Extract the [x, y] coordinate from the center of the cell holding the provided text.  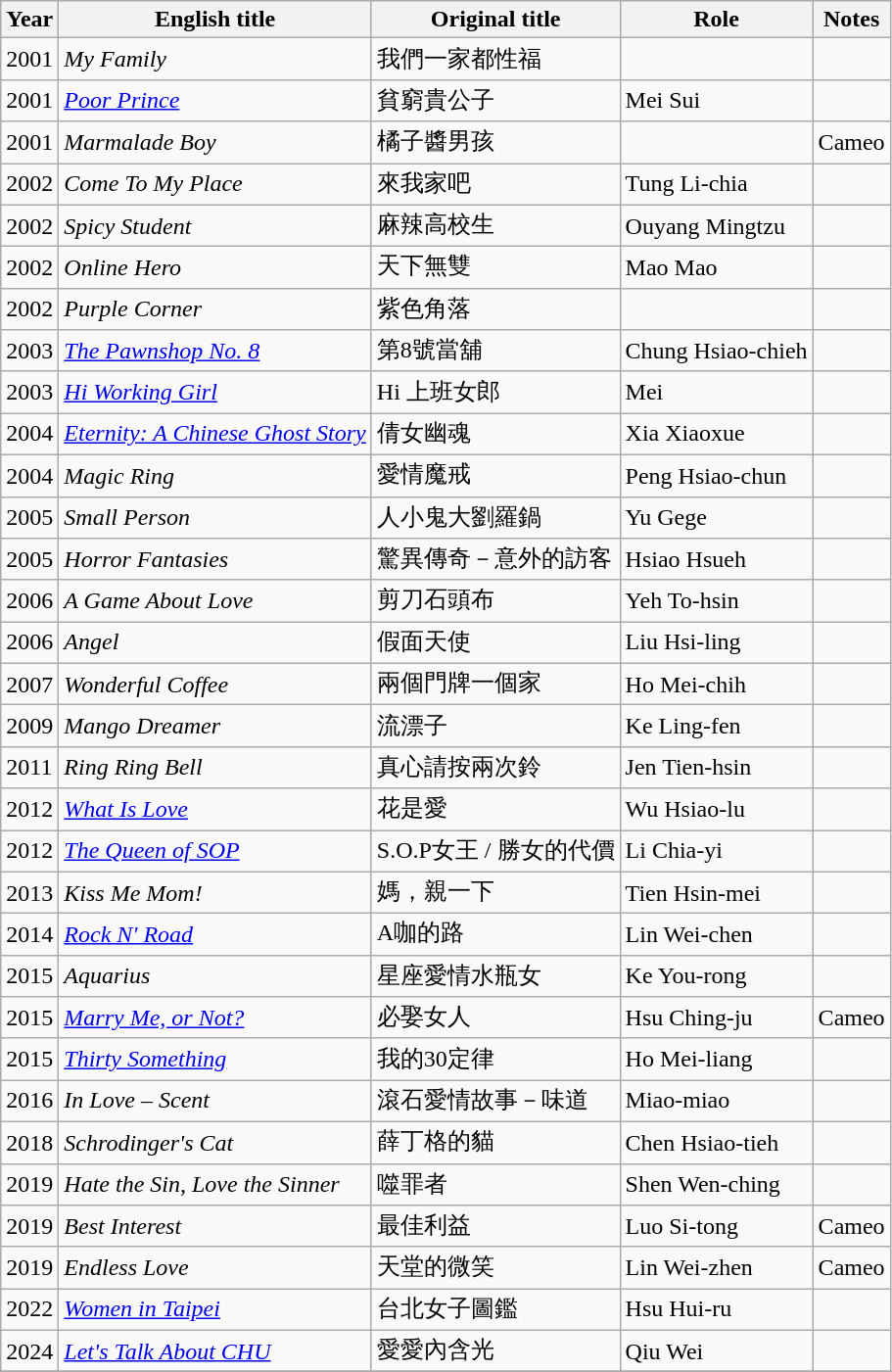
2013 [29, 893]
The Queen of SOP [215, 852]
天下無雙 [495, 268]
我們一家都性福 [495, 59]
2011 [29, 768]
假面天使 [495, 642]
Thirty Something [215, 1060]
A咖的路 [495, 934]
Magic Ring [215, 476]
媽，親一下 [495, 893]
Ring Ring Bell [215, 768]
Role [717, 20]
My Family [215, 59]
The Pawnshop No. 8 [215, 351]
Come To My Place [215, 184]
Miao-miao [717, 1101]
貧窮貴公子 [495, 100]
Schrodinger's Cat [215, 1142]
Lin Wei-zhen [717, 1267]
Luo Si-tong [717, 1226]
2016 [29, 1101]
驚異傳奇－意外的訪客 [495, 560]
Year [29, 20]
Kiss Me Mom! [215, 893]
我的30定律 [495, 1060]
Shen Wen-ching [717, 1185]
天堂的微笑 [495, 1267]
2018 [29, 1142]
Jen Tien-hsin [717, 768]
最佳利益 [495, 1226]
Ke Ling-fen [717, 727]
Mango Dreamer [215, 727]
Poor Prince [215, 100]
Mao Mao [717, 268]
Tung Li-chia [717, 184]
花是愛 [495, 809]
Online Hero [215, 268]
Chen Hsiao-tieh [717, 1142]
Aquarius [215, 975]
星座愛情水瓶女 [495, 975]
剪刀石頭布 [495, 601]
2007 [29, 684]
Ke You-rong [717, 975]
Ouyang Mingtzu [717, 225]
Liu Hsi-ling [717, 642]
Ho Mei-chih [717, 684]
2024 [29, 1351]
A Game About Love [215, 601]
Wonderful Coffee [215, 684]
橘子醬男孩 [495, 143]
台北女子圖鑑 [495, 1310]
Hsu Ching-ju [717, 1018]
滾石愛情故事－味道 [495, 1101]
兩個門牌一個家 [495, 684]
Eternity: A Chinese Ghost Story [215, 435]
Hsiao Hsueh [717, 560]
Endless Love [215, 1267]
流漂子 [495, 727]
Hi Working Girl [215, 392]
Angel [215, 642]
Li Chia-yi [717, 852]
倩女幽魂 [495, 435]
Qiu Wei [717, 1351]
Spicy Student [215, 225]
S.O.P女王 / 勝女的代價 [495, 852]
來我家吧 [495, 184]
Purple Corner [215, 309]
Lin Wei-chen [717, 934]
Hate the Sin, Love the Sinner [215, 1185]
What Is Love [215, 809]
紫色角落 [495, 309]
愛愛內含光 [495, 1351]
Marry Me, or Not? [215, 1018]
Women in Taipei [215, 1310]
Chung Hsiao-chieh [717, 351]
愛情魔戒 [495, 476]
Mei [717, 392]
Small Person [215, 517]
第8號當舖 [495, 351]
Ho Mei-liang [717, 1060]
Original title [495, 20]
In Love – Scent [215, 1101]
薛丁格的貓 [495, 1142]
Wu Hsiao-lu [717, 809]
Let's Talk About CHU [215, 1351]
Tien Hsin-mei [717, 893]
噬罪者 [495, 1185]
2014 [29, 934]
English title [215, 20]
Xia Xiaoxue [717, 435]
Mei Sui [717, 100]
Rock N' Road [215, 934]
Horror Fantasies [215, 560]
Notes [852, 20]
Marmalade Boy [215, 143]
Hi 上班女郎 [495, 392]
2022 [29, 1310]
真心請按兩次鈴 [495, 768]
麻辣高校生 [495, 225]
人小鬼大劉羅鍋 [495, 517]
Yu Gege [717, 517]
Peng Hsiao-chun [717, 476]
2009 [29, 727]
Hsu Hui-ru [717, 1310]
Best Interest [215, 1226]
必娶女人 [495, 1018]
Yeh To-hsin [717, 601]
